Return [X, Y] of the center of cell containing provided text 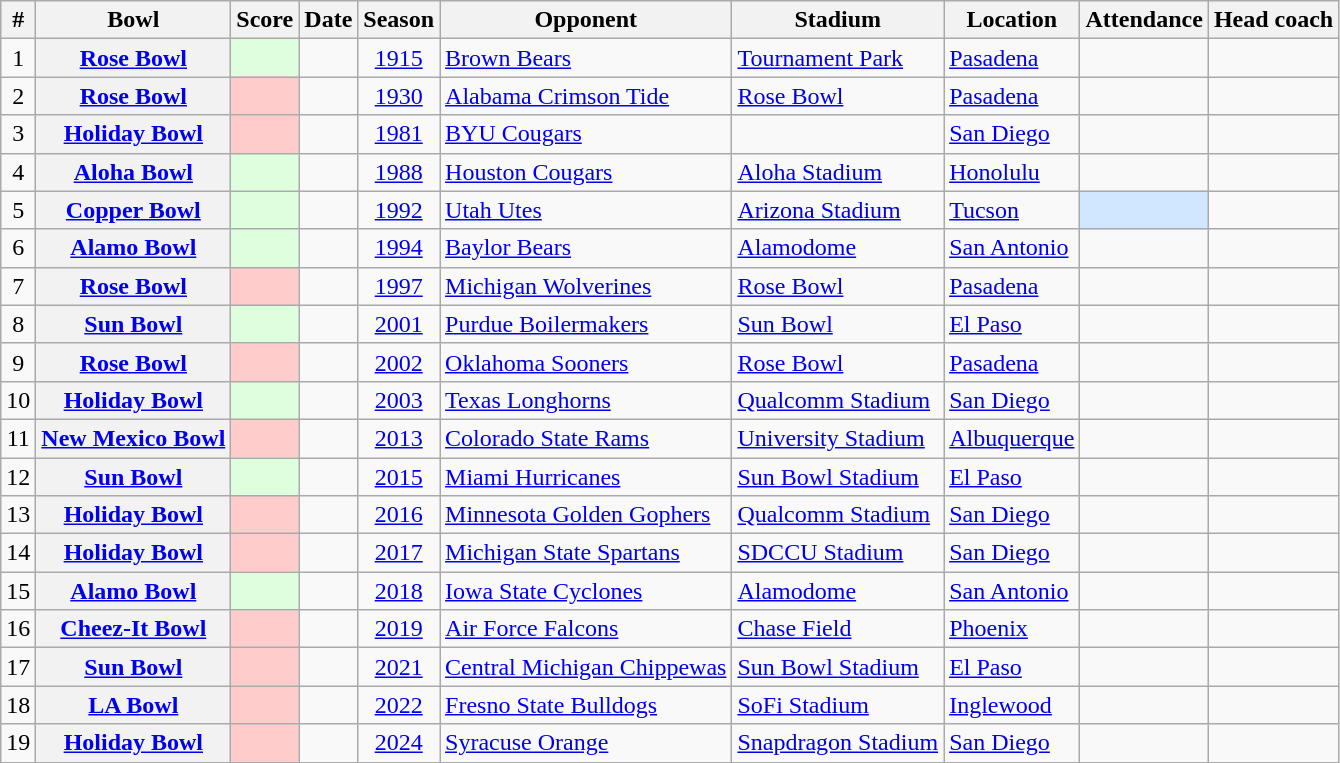
12 [18, 477]
9 [18, 362]
2019 [399, 629]
Fresno State Bulldogs [586, 705]
2002 [399, 362]
11 [18, 438]
2001 [399, 324]
Chase Field [838, 629]
Bowl [134, 20]
New Mexico Bowl [134, 438]
Stadium [838, 20]
2017 [399, 553]
2003 [399, 400]
Tucson [1012, 210]
Arizona Stadium [838, 210]
2021 [399, 667]
1994 [399, 248]
Alabama Crimson Tide [586, 96]
17 [18, 667]
University Stadium [838, 438]
2024 [399, 743]
Houston Cougars [586, 172]
5 [18, 210]
# [18, 20]
Snapdragon Stadium [838, 743]
Score [265, 20]
Opponent [586, 20]
Iowa State Cyclones [586, 591]
Oklahoma Sooners [586, 362]
16 [18, 629]
Central Michigan Chippewas [586, 667]
Syracuse Orange [586, 743]
SoFi Stadium [838, 705]
Head coach [1273, 20]
Utah Utes [586, 210]
2 [18, 96]
2022 [399, 705]
Date [328, 20]
7 [18, 286]
1992 [399, 210]
1930 [399, 96]
Aloha Bowl [134, 172]
Michigan Wolverines [586, 286]
1981 [399, 134]
Purdue Boilermakers [586, 324]
15 [18, 591]
6 [18, 248]
3 [18, 134]
LA Bowl [134, 705]
1915 [399, 58]
Michigan State Spartans [586, 553]
SDCCU Stadium [838, 553]
Texas Longhorns [586, 400]
18 [18, 705]
13 [18, 515]
Location [1012, 20]
4 [18, 172]
Minnesota Golden Gophers [586, 515]
19 [18, 743]
2016 [399, 515]
Honolulu [1012, 172]
Inglewood [1012, 705]
2013 [399, 438]
Baylor Bears [586, 248]
2018 [399, 591]
Season [399, 20]
Air Force Falcons [586, 629]
Copper Bowl [134, 210]
BYU Cougars [586, 134]
Phoenix [1012, 629]
Cheez-It Bowl [134, 629]
1988 [399, 172]
1997 [399, 286]
Brown Bears [586, 58]
Colorado State Rams [586, 438]
Miami Hurricanes [586, 477]
Tournament Park [838, 58]
14 [18, 553]
10 [18, 400]
1 [18, 58]
Aloha Stadium [838, 172]
2015 [399, 477]
8 [18, 324]
Attendance [1144, 20]
Albuquerque [1012, 438]
